Identify which cell holds the provided text, then report its [X, Y] central coordinate. 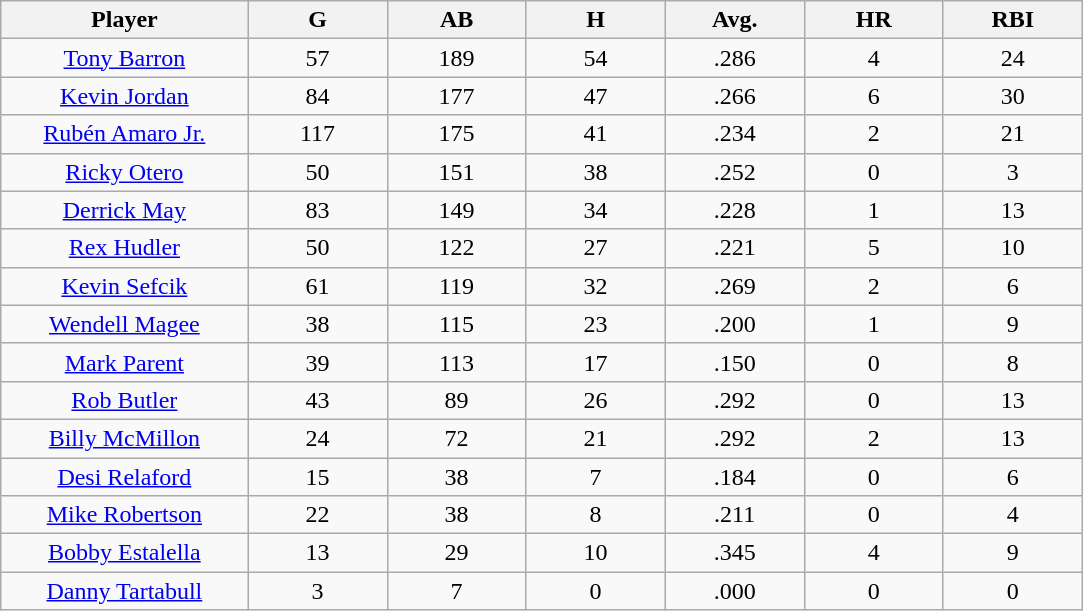
189 [456, 58]
Bobby Estalella [124, 553]
27 [596, 248]
72 [456, 438]
39 [318, 362]
113 [456, 362]
RBI [1012, 20]
Player [124, 20]
.286 [734, 58]
Rob Butler [124, 400]
23 [596, 324]
Desi Relaford [124, 477]
149 [456, 210]
.221 [734, 248]
Wendell Magee [124, 324]
84 [318, 96]
Danny Tartabull [124, 591]
Billy McMillon [124, 438]
29 [456, 553]
83 [318, 210]
Derrick May [124, 210]
Mark Parent [124, 362]
Tony Barron [124, 58]
Rex Hudler [124, 248]
H [596, 20]
.200 [734, 324]
41 [596, 134]
.252 [734, 172]
Ricky Otero [124, 172]
.269 [734, 286]
54 [596, 58]
.184 [734, 477]
G [318, 20]
57 [318, 58]
Rubén Amaro Jr. [124, 134]
Kevin Jordan [124, 96]
122 [456, 248]
.234 [734, 134]
119 [456, 286]
61 [318, 286]
43 [318, 400]
AB [456, 20]
Kevin Sefcik [124, 286]
22 [318, 515]
30 [1012, 96]
5 [874, 248]
17 [596, 362]
.150 [734, 362]
32 [596, 286]
15 [318, 477]
.345 [734, 553]
Avg. [734, 20]
151 [456, 172]
89 [456, 400]
175 [456, 134]
.228 [734, 210]
.266 [734, 96]
47 [596, 96]
.000 [734, 591]
26 [596, 400]
115 [456, 324]
117 [318, 134]
177 [456, 96]
.211 [734, 515]
34 [596, 210]
Mike Robertson [124, 515]
HR [874, 20]
